For the text-containing cell, return its midpoint in [X, Y] coordinate format. 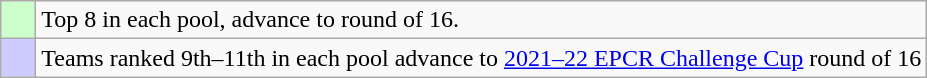
Teams ranked 9th–11th in each pool advance to 2021–22 EPCR Challenge Cup round of 16 [482, 58]
Top 8 in each pool, advance to round of 16. [482, 20]
